Search for the cell housing the specified text and yield its [x, y] center coordinate. 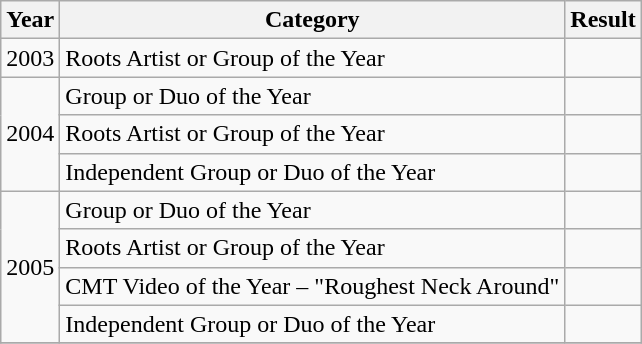
Category [312, 20]
2005 [30, 267]
Result [603, 20]
CMT Video of the Year – "Roughest Neck Around" [312, 286]
2003 [30, 58]
Year [30, 20]
2004 [30, 134]
